Determine the (X, Y) coordinate at the center of the cell enclosing the given text.  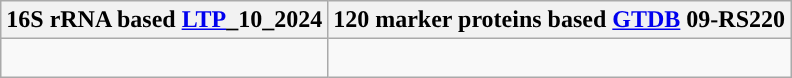
16S rRNA based LTP_10_2024 (164, 20)
120 marker proteins based GTDB 09-RS220 (560, 20)
